Detect which cell encompasses the target text, then output its [X, Y] center coordinate. 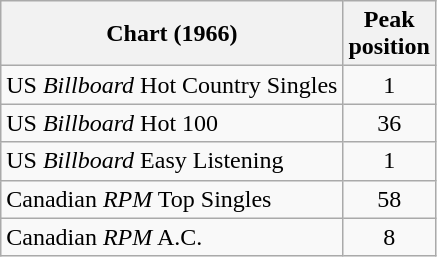
US Billboard Easy Listening [172, 161]
US Billboard Hot Country Singles [172, 85]
Peakposition [389, 34]
8 [389, 237]
Chart (1966) [172, 34]
Canadian RPM Top Singles [172, 199]
US Billboard Hot 100 [172, 123]
36 [389, 123]
Canadian RPM A.C. [172, 237]
58 [389, 199]
